Detect which cell encompasses the target text, then output its (X, Y) center coordinate. 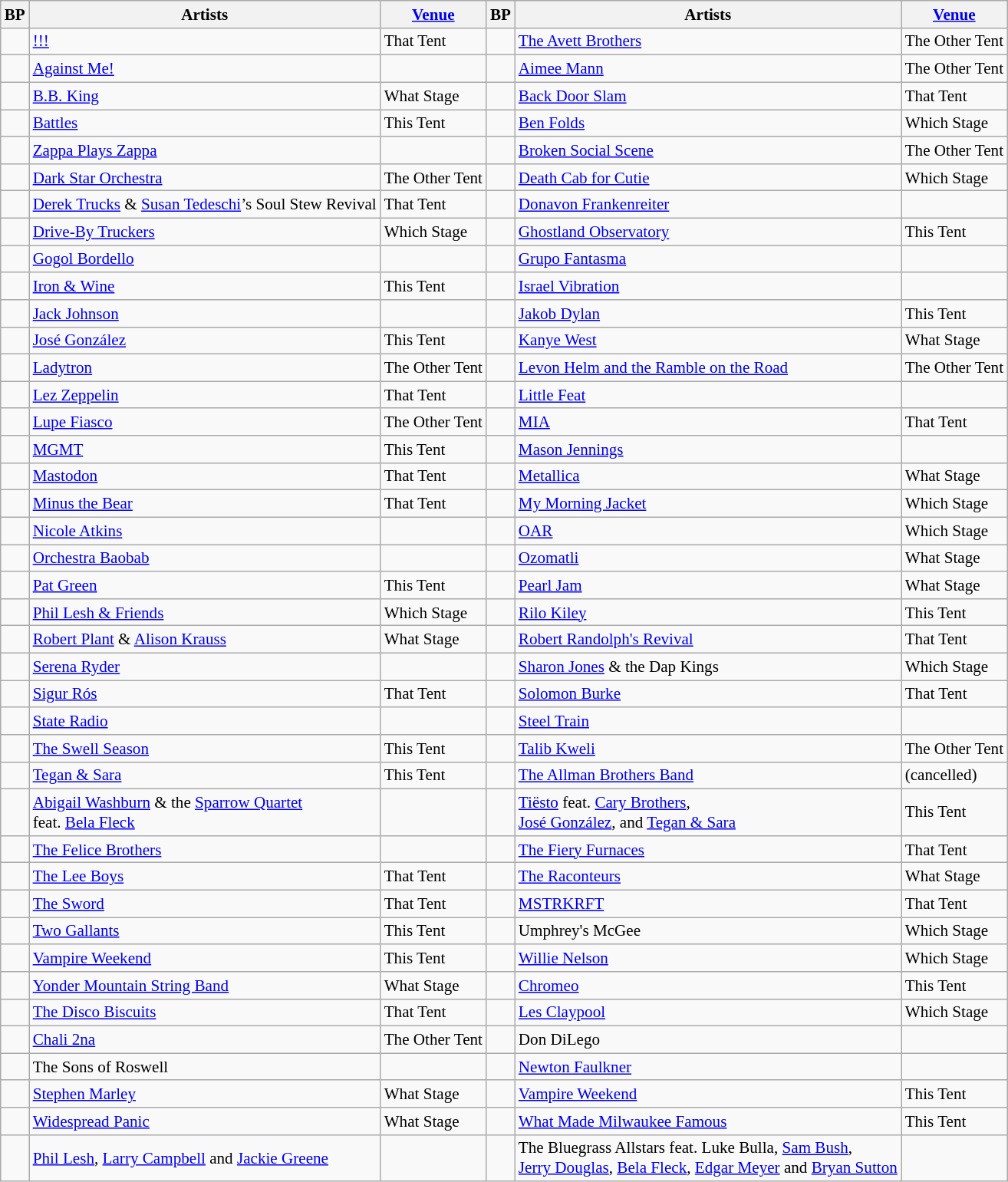
The Disco Biscuits (205, 1012)
Robert Plant & Alison Krauss (205, 640)
Ben Folds (708, 123)
Aimee Mann (708, 69)
Ozomatli (708, 558)
(cancelled) (954, 775)
Newton Faulkner (708, 1066)
Two Gallants (205, 931)
The Lee Boys (205, 876)
Dark Star Orchestra (205, 176)
Israel Vibration (708, 285)
The Sons of Roswell (205, 1066)
Ghostland Observatory (708, 232)
Gogol Bordello (205, 259)
State Radio (205, 721)
Back Door Slam (708, 95)
Abigail Washburn & the Sparrow Quartet feat. Bela Fleck (205, 813)
Stephen Marley (205, 1094)
Yonder Mountain String Band (205, 985)
Sigur Rós (205, 693)
Sharon Jones & the Dap Kings (708, 666)
Kanye West (708, 341)
The Allman Brothers Band (708, 775)
Steel Train (708, 721)
Tiësto feat. Cary Brothers,José González, and Tegan & Sara (708, 813)
Lupe Fiasco (205, 422)
MGMT (205, 449)
The Avett Brothers (708, 41)
Jakob Dylan (708, 313)
Nicole Atkins (205, 531)
Tegan & Sara (205, 775)
Orchestra Baobab (205, 558)
Donavon Frankenreiter (708, 204)
Don DiLego (708, 1040)
Widespread Panic (205, 1121)
Against Me! (205, 69)
Drive-By Truckers (205, 232)
Phil Lesh, Larry Campbell and Jackie Greene (205, 1158)
What Made Milwaukee Famous (708, 1121)
B.B. King (205, 95)
Mason Jennings (708, 449)
Zappa Plays Zappa (205, 150)
The Felice Brothers (205, 848)
Chali 2na (205, 1040)
The Sword (205, 904)
Serena Ryder (205, 666)
Robert Randolph's Revival (708, 640)
Iron & Wine (205, 285)
Umphrey's McGee (708, 931)
The Bluegrass Allstars feat. Luke Bulla, Sam Bush,Jerry Douglas, Bela Fleck, Edgar Meyer and Bryan Sutton (708, 1158)
!!! (205, 41)
Death Cab for Cutie (708, 176)
Pearl Jam (708, 584)
The Raconteurs (708, 876)
Lez Zeppelin (205, 394)
Ladytron (205, 368)
Jack Johnson (205, 313)
Pat Green (205, 584)
Mastodon (205, 476)
Little Feat (708, 394)
Derek Trucks & Susan Tedeschi’s Soul Stew Revival (205, 204)
The Fiery Furnaces (708, 848)
Broken Social Scene (708, 150)
Minus the Bear (205, 503)
The Swell Season (205, 749)
Rilo Kiley (708, 612)
Talib Kweli (708, 749)
José González (205, 341)
Levon Helm and the Ramble on the Road (708, 368)
Metallica (708, 476)
Les Claypool (708, 1012)
MIA (708, 422)
OAR (708, 531)
Solomon Burke (708, 693)
Chromeo (708, 985)
Willie Nelson (708, 957)
Phil Lesh & Friends (205, 612)
Battles (205, 123)
MSTRKRFT (708, 904)
My Morning Jacket (708, 503)
Grupo Fantasma (708, 259)
